Output the (x, y) coordinate of the center of the cell containing the given text.  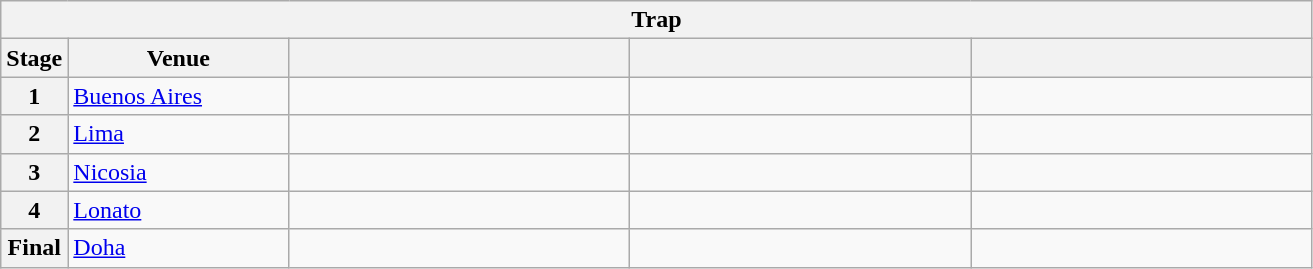
3 (34, 172)
Buenos Aires (178, 96)
Stage (34, 58)
1 (34, 96)
Lima (178, 134)
2 (34, 134)
Nicosia (178, 172)
Final (34, 248)
Trap (656, 20)
Doha (178, 248)
Venue (178, 58)
Lonato (178, 210)
4 (34, 210)
